Extract the (X, Y) coordinate from the center of the cell holding the provided text.  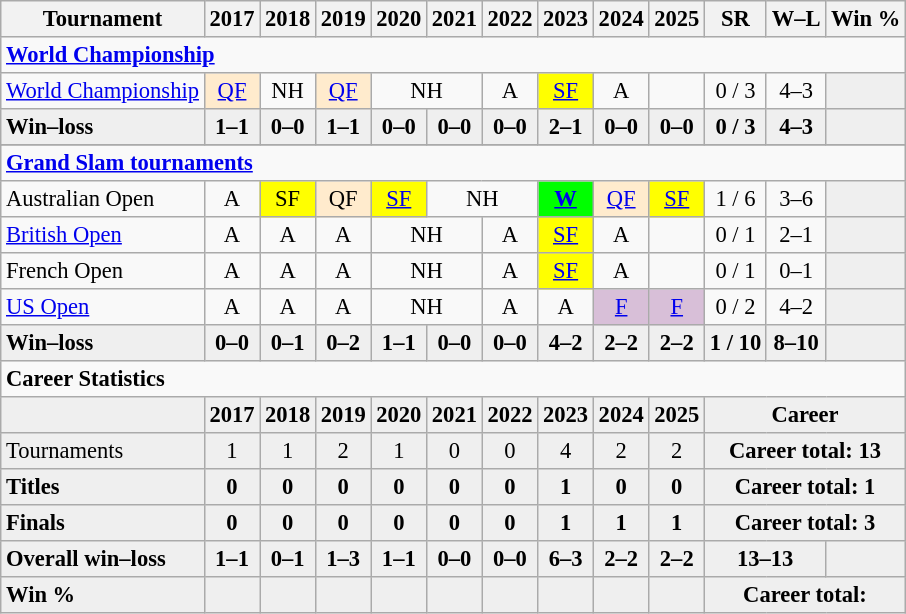
US Open (102, 307)
1 / 10 (736, 343)
Tournament (102, 19)
British Open (102, 235)
6–3 (566, 559)
Finals (102, 523)
4 (566, 451)
W–L (796, 19)
Career (806, 415)
Career Statistics (454, 379)
8–10 (796, 343)
1 / 6 (736, 199)
13–13 (766, 559)
3–6 (796, 199)
Career total: 3 (806, 523)
0 / 2 (736, 307)
W (566, 199)
1–3 (343, 559)
Grand Slam tournaments (454, 163)
Career total: 13 (806, 451)
Tournaments (102, 451)
Titles (102, 487)
0–2 (343, 343)
Overall win–loss (102, 559)
Career total: 1 (806, 487)
SR (736, 19)
French Open (102, 271)
Australian Open (102, 199)
Career total: (806, 595)
